For the text-containing cell, return its midpoint in [X, Y] coordinate format. 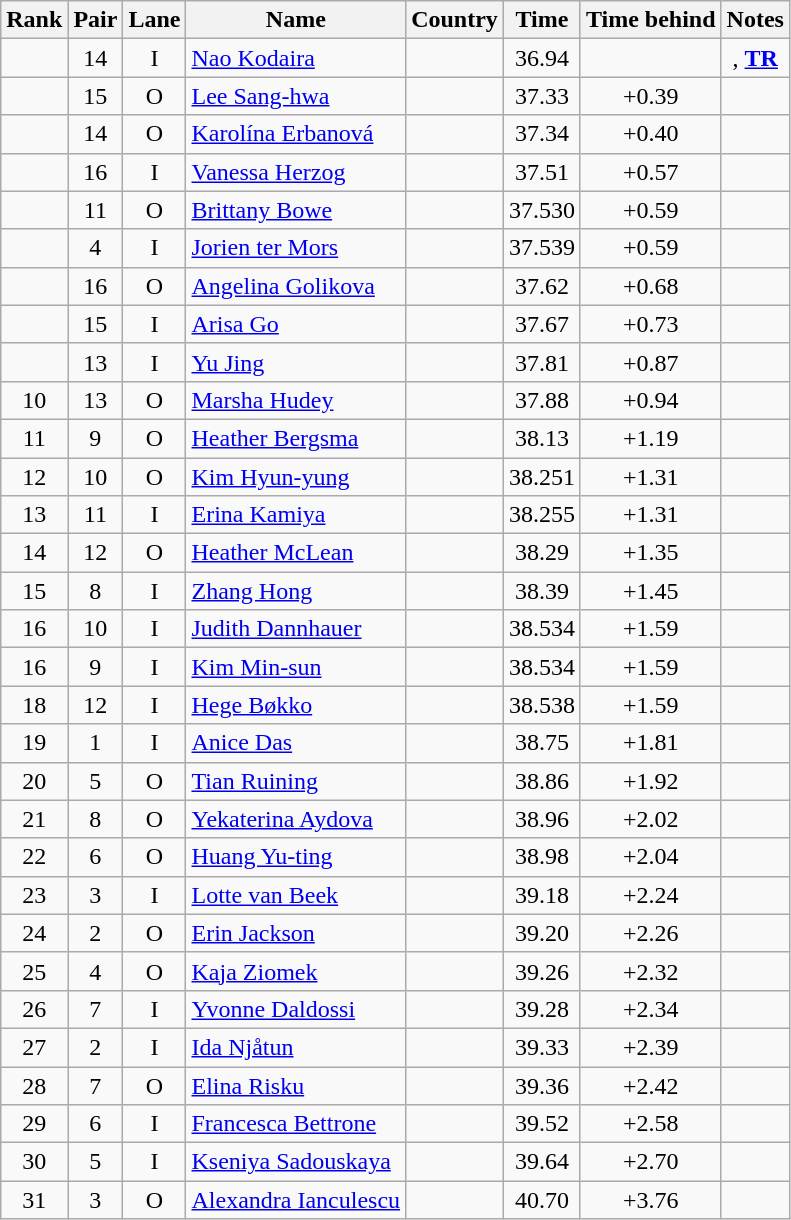
Heather Bergsma [296, 438]
37.33 [542, 96]
37.51 [542, 172]
38.255 [542, 515]
1 [96, 743]
22 [34, 857]
38.86 [542, 781]
+0.68 [650, 286]
Lee Sang-hwa [296, 96]
Angelina Golikova [296, 286]
18 [34, 705]
, TR [755, 58]
38.39 [542, 591]
+2.32 [650, 971]
+2.34 [650, 1009]
+0.87 [650, 362]
+0.40 [650, 134]
Time [542, 20]
24 [34, 933]
Francesca Bettrone [296, 1124]
29 [34, 1124]
27 [34, 1047]
+2.70 [650, 1162]
39.64 [542, 1162]
26 [34, 1009]
Tian Ruining [296, 781]
Anice Das [296, 743]
Marsha Hudey [296, 400]
25 [34, 971]
Nao Kodaira [296, 58]
Karolína Erbanová [296, 134]
+2.39 [650, 1047]
38.75 [542, 743]
Lane [154, 20]
Kseniya Sadouskaya [296, 1162]
38.98 [542, 857]
Time behind [650, 20]
+3.76 [650, 1200]
Heather McLean [296, 553]
Yu Jing [296, 362]
Erin Jackson [296, 933]
40.70 [542, 1200]
+1.81 [650, 743]
Yekaterina Aydova [296, 819]
30 [34, 1162]
Kaja Ziomek [296, 971]
+0.57 [650, 172]
36.94 [542, 58]
Alexandra Ianculescu [296, 1200]
+2.02 [650, 819]
+2.42 [650, 1085]
Lotte van Beek [296, 895]
+2.24 [650, 895]
39.18 [542, 895]
Hege Bøkko [296, 705]
38.538 [542, 705]
Arisa Go [296, 324]
28 [34, 1085]
31 [34, 1200]
23 [34, 895]
Elina Risku [296, 1085]
37.67 [542, 324]
37.81 [542, 362]
+0.94 [650, 400]
20 [34, 781]
+2.26 [650, 933]
Yvonne Daldossi [296, 1009]
+1.35 [650, 553]
Zhang Hong [296, 591]
+2.58 [650, 1124]
37.539 [542, 248]
21 [34, 819]
+0.73 [650, 324]
37.88 [542, 400]
39.28 [542, 1009]
39.20 [542, 933]
39.33 [542, 1047]
39.36 [542, 1085]
19 [34, 743]
39.26 [542, 971]
Jorien ter Mors [296, 248]
Pair [96, 20]
+1.19 [650, 438]
37.62 [542, 286]
Notes [755, 20]
37.34 [542, 134]
Kim Min-sun [296, 667]
39.52 [542, 1124]
Ida Njåtun [296, 1047]
38.96 [542, 819]
37.530 [542, 210]
38.29 [542, 553]
Kim Hyun-yung [296, 477]
Erina Kamiya [296, 515]
38.13 [542, 438]
Rank [34, 20]
Vanessa Herzog [296, 172]
+1.45 [650, 591]
+2.04 [650, 857]
+1.92 [650, 781]
38.251 [542, 477]
Huang Yu-ting [296, 857]
Judith Dannhauer [296, 629]
+0.39 [650, 96]
Country [455, 20]
Brittany Bowe [296, 210]
Name [296, 20]
